Find where the given text appears and provide that cell's center as [x, y] coordinate. 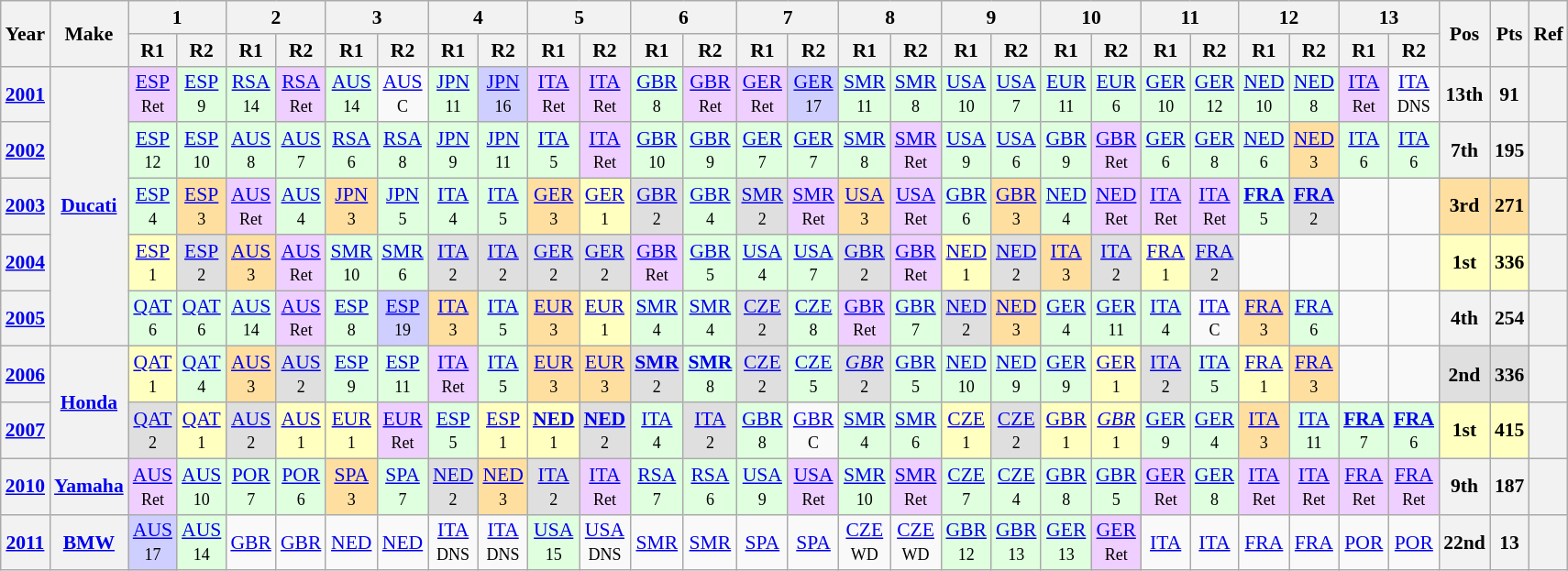
1 [178, 17]
ESP2 [202, 262]
GBR13 [1016, 543]
GBR4 [710, 207]
2007 [26, 431]
9 [990, 17]
ESP3 [202, 207]
AUS7 [301, 150]
GER6 [1165, 150]
JPN9 [453, 150]
91 [1509, 93]
8 [889, 17]
4th [1464, 319]
CZE4 [1016, 486]
271 [1509, 207]
GER13 [1066, 543]
NEDRet [1117, 207]
2010 [26, 486]
AUS4 [301, 207]
11 [1190, 17]
2002 [26, 150]
BMW [89, 543]
QAT2 [152, 431]
GER11 [1117, 319]
9th [1464, 486]
GBR10 [657, 150]
POR6 [301, 486]
4 [479, 17]
13th [1464, 93]
12 [1289, 17]
ESP11 [403, 374]
ESPRet [152, 93]
ESP12 [152, 150]
2004 [26, 262]
Ducati [89, 206]
ESP10 [202, 150]
415 [1509, 431]
3rd [1464, 207]
QAT4 [202, 374]
GER3 [554, 207]
GBR6 [966, 207]
ESP5 [453, 431]
3 [376, 17]
GBR12 [966, 543]
FRA7 [1364, 431]
CZE1 [966, 431]
2 [275, 17]
EUR6 [1117, 93]
ITA11 [1314, 431]
CZE8 [813, 319]
RSARet [301, 93]
NED8 [1314, 93]
NED6 [1264, 150]
7th [1464, 150]
USA4 [762, 262]
ESP19 [403, 319]
FRA5 [1264, 207]
AUS17 [152, 543]
AUS1 [301, 431]
Pts [1509, 33]
NED9 [1016, 374]
6 [683, 17]
2nd [1464, 374]
10 [1091, 17]
Year [26, 33]
GER10 [1165, 93]
RSA7 [657, 486]
SPA7 [403, 486]
GBRC [813, 431]
254 [1509, 319]
195 [1509, 150]
RSA14 [251, 93]
EUR11 [1066, 93]
ITAC [1214, 319]
SPA3 [351, 486]
USA10 [966, 93]
AUS10 [202, 486]
RSA8 [403, 150]
7 [787, 17]
Pos [1464, 33]
2006 [26, 374]
USA6 [1016, 150]
2011 [26, 543]
GBR3 [1016, 207]
JPN16 [502, 93]
AUS8 [251, 150]
USA15 [554, 543]
EURRet [403, 431]
JPN5 [403, 207]
ESP4 [152, 207]
2003 [26, 207]
Yamaha [89, 486]
ESP8 [351, 319]
GER17 [813, 93]
USA3 [865, 207]
CZE7 [966, 486]
Make [89, 33]
2001 [26, 93]
CZE5 [813, 374]
GER12 [1214, 93]
NED4 [1066, 207]
Honda [89, 402]
187 [1509, 486]
SMR11 [865, 93]
Ref [1548, 33]
POR7 [251, 486]
USADNS [605, 543]
AUSC [403, 93]
JPN3 [351, 207]
5 [580, 17]
22nd [1464, 543]
GBR7 [916, 319]
2005 [26, 319]
